Find where the given text appears and provide that cell's center as [x, y] coordinate. 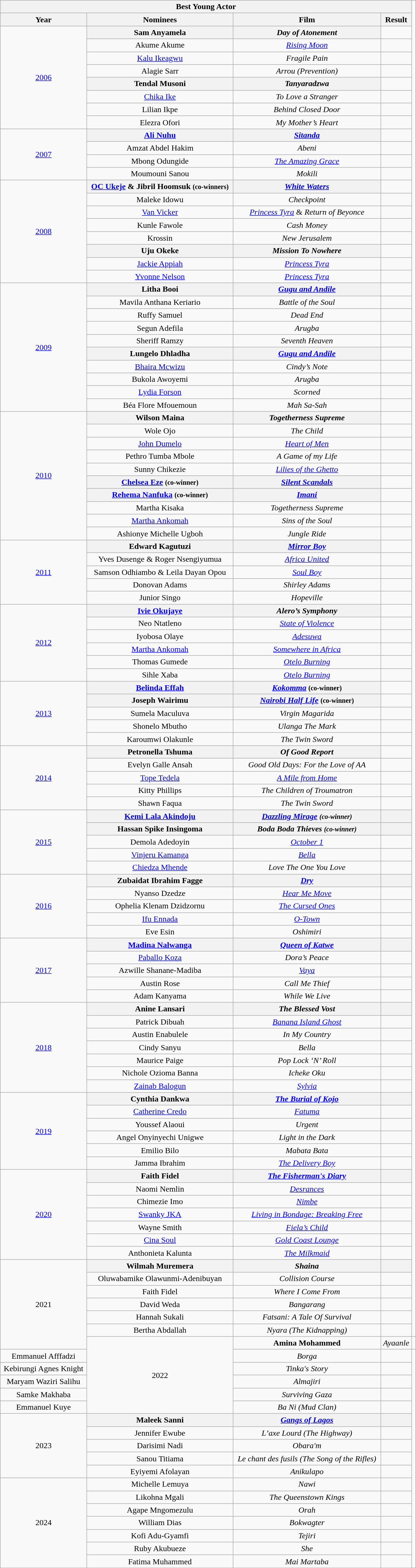
Gold Coast Lounge [307, 1240]
Mah Sa-Sah [307, 405]
The Blessed Vost [307, 1009]
Dry [307, 880]
The Delivery Boy [307, 1163]
Emmanuel Kuye [44, 1407]
Paballo Koza [160, 957]
2010 [44, 476]
Emmanuel Afffadzi [44, 1356]
Swanky JKA [160, 1215]
New Jerusalem [307, 238]
Vaya [307, 970]
Chika Ike [160, 97]
2022 [160, 1375]
Where I Come From [307, 1292]
Hassan Spike Insingoma [160, 829]
Wilson Maina [160, 418]
Result [396, 20]
While We Live [307, 996]
Arrou (Prevention) [307, 71]
Battle of the Soul [307, 302]
Vinjeru Kamanga [160, 855]
Yves Dusenge & Roger Nsengiyumua [160, 559]
Austin Rose [160, 983]
Oluwabamike Olawunmi-Adenibuyan [160, 1279]
Sanou Titiama [160, 1459]
Samke Makhaba [44, 1394]
Year [44, 20]
Icheke Oku [307, 1073]
Call Me Thief [307, 983]
Tanyaradzwa [307, 84]
2015 [44, 842]
Alagie Sarr [160, 71]
2018 [44, 1047]
Sheriff Ramzy [160, 341]
Eve Esin [160, 932]
2021 [44, 1304]
Sumela Maculuva [160, 713]
Yvonne Nelson [160, 276]
Nairobi Half Life (co-winner) [307, 700]
Ifu Ennada [160, 919]
Fatima Muhammed [160, 1561]
Cindy Sanyu [160, 1047]
Princess Tyra & Return of Beyonce [307, 212]
Ulanga The Mark [307, 726]
Youssef Alaoui [160, 1124]
Kitty Phillips [160, 791]
Ali Nuhu [160, 135]
My Mother’s Heart [307, 122]
Shawn Faqua [160, 803]
Wole Ojo [160, 431]
Nyara (The Kidnapping) [307, 1330]
State of Violence [307, 623]
Mission To Nowhere [307, 251]
Maurice Paige [160, 1060]
Tope Tedela [160, 777]
Scorned [307, 392]
Junior Singo [160, 598]
Jamma Ibrahim [160, 1163]
Bertha Abdallah [160, 1330]
Ruffy Samuel [160, 315]
The Amazing Grace [307, 161]
Segun Adefila [160, 328]
The Child [307, 431]
Kunle Fawole [160, 225]
Madina Nalwanga [160, 945]
William Dias [160, 1523]
Oshimiri [307, 932]
Van Vicker [160, 212]
Africa United [307, 559]
Tejiri [307, 1536]
Kokomma (co-winner) [307, 688]
Wilmah Muremera [160, 1266]
Seventh Heaven [307, 341]
Litha Booi [160, 289]
Banana Island Ghost [307, 1022]
Dora’s Peace [307, 957]
Patrick Dibuah [160, 1022]
Desrances [307, 1189]
2006 [44, 77]
Nawi [307, 1484]
Lilian Ikpe [160, 109]
John Dumelo [160, 444]
The Milkmaid [307, 1253]
Jungle Ride [307, 533]
Chiedza Mhende [160, 868]
Anthonieta Kalunta [160, 1253]
Nominees [160, 20]
Nimbe [307, 1202]
Behind Closed Door [307, 109]
Joseph Wairimu [160, 700]
O-Town [307, 919]
Ophelia Klenam Dzidzornu [160, 906]
Evelyn Galle Ansah [160, 765]
Dead End [307, 315]
Adesuwa [307, 636]
To Love a Stranger [307, 97]
Pop Lock ‘N’ Roll [307, 1060]
Jackie Appiah [160, 264]
Surviving Gaza [307, 1394]
Azwille Shanane-Madiba [160, 970]
Béa Flore Mfouemoun [160, 405]
Anine Lansari [160, 1009]
Chelsea Eze (co-winner) [160, 482]
Martha Kisaka [160, 508]
Mirror Boy [307, 546]
Somewhere in Africa [307, 649]
Gangs of Lagos [307, 1420]
2023 [44, 1446]
The Fisherman's Diary [307, 1176]
Fragile Pain [307, 58]
The Cursed Ones [307, 906]
Shaina [307, 1266]
Lydia Forson [160, 392]
Shirley Adams [307, 585]
Cash Money [307, 225]
Sunny Chikezie [160, 469]
Mavila Anthana Keriario [160, 302]
Heart of Men [307, 444]
Virgin Magarida [307, 713]
Ruby Akubueze [160, 1548]
Kalu Ikeagwu [160, 58]
Edward Kagutuzi [160, 546]
Silent Scandals [307, 482]
Anikulapo [307, 1471]
Good Old Days: For the Love of AA [307, 765]
OC Ukeje & Jibril Hoomsuk (co-winners) [160, 187]
Agape Mngomezulu [160, 1510]
Kemi Lala Akindoju [160, 816]
Of Good Report [307, 752]
Queen of Katwe [307, 945]
2011 [44, 572]
A Game of my Life [307, 456]
Zainab Balogun [160, 1086]
Krossin [160, 238]
Karoumwi Olakunle [160, 739]
Kebirungi Agnes Knight [44, 1368]
Zubaidat Ibrahim Fagge [160, 880]
Urgent [307, 1124]
Akume Akume [160, 45]
Donovan Adams [160, 585]
The Children of Troumatron [307, 791]
Sins of the Soul [307, 521]
David Weda [160, 1304]
Checkpoint [307, 200]
The Burial of Kojo [307, 1099]
Obara'm [307, 1446]
Likohna Mgali [160, 1497]
Maryam Waziri Salihu [44, 1381]
2007 [44, 154]
Kofi Adu-Gyamfi [160, 1536]
2014 [44, 777]
Mokili [307, 174]
Boda Boda Thieves (co-winner) [307, 829]
The Queenstown Kings [307, 1497]
Uju Okeke [160, 251]
Hannah Sukali [160, 1317]
Neo Ntatleno [160, 623]
White Waters [307, 187]
Maleek Sanni [160, 1420]
Pethro Tumba Mbole [160, 456]
L’axe Lourd (The Highway) [307, 1433]
Mbong Odungide [160, 161]
Michelle Lemuya [160, 1484]
Cindy’s Note [307, 366]
Eyiyemi Afolayan [160, 1471]
Sihle Xaba [160, 675]
Sam Anyamela [160, 32]
She [307, 1548]
Dazzling Mirage (co-winner) [307, 816]
Mabata Bata [307, 1150]
Wayne Smith [160, 1227]
2017 [44, 970]
Mai Martaba [307, 1561]
Bhaira Mcwizu [160, 366]
Hopeville [307, 598]
Almajiri [307, 1381]
Cynthia Dankwa [160, 1099]
Sitanda [307, 135]
Fiela’s Child [307, 1227]
Adam Kanyama [160, 996]
Abeni [307, 148]
Bokwagter [307, 1523]
Darisimi Nadi [160, 1446]
Ivie Okujaye [160, 611]
Nichole Ozioma Banna [160, 1073]
2016 [44, 906]
Living in Bondage: Breaking Free [307, 1215]
Catherine Credo [160, 1112]
Alero’s Symphony [307, 611]
Soul Boy [307, 572]
Tendal Musoni [160, 84]
2008 [44, 232]
Thomas Gumede [160, 662]
Chimezie Imo [160, 1202]
Rehema Nanfuka (co-winner) [160, 495]
Petronella Tshuma [160, 752]
A Mile from Home [307, 777]
Love The One You Love [307, 868]
Best Young Actor [206, 7]
Le chant des fusils (The Song of the Rifles) [307, 1459]
Amina Mohammed [307, 1343]
Bukola Awoyemi [160, 379]
Borga [307, 1356]
Day of Atonement [307, 32]
Iyobosa Olaye [160, 636]
Austin Enabulele [160, 1035]
Naomi Nemlin [160, 1189]
Samson Odhiambo & Leila Dayan Opou [160, 572]
Collision Course [307, 1279]
2019 [44, 1131]
Shonelo Mbutho [160, 726]
2024 [44, 1523]
Light in the Dark [307, 1137]
Tinka's Story [307, 1368]
Nyanso Dzedze [160, 893]
Angel Onyinyechi Unigwe [160, 1137]
2013 [44, 713]
Fatuma [307, 1112]
Elezra Ofori [160, 122]
In My Country [307, 1035]
Fatsani: A Tale Of Survival [307, 1317]
October 1 [307, 842]
Bangarang [307, 1304]
Belinda Effah [160, 688]
Amzat Abdel Hakim [160, 148]
Emilio Bilo [160, 1150]
2020 [44, 1214]
Film [307, 20]
2012 [44, 643]
Lilies of the Ghetto [307, 469]
2009 [44, 347]
Jennifer Ewube [160, 1433]
Moumouni Sanou [160, 174]
Maleke Idowu [160, 200]
Ba Ni (Mud Clan) [307, 1407]
Lungelo Dhladha [160, 353]
Ayaanle [396, 1343]
Orah [307, 1510]
Sylvia [307, 1086]
Cina Soul [160, 1240]
Hear Me Move [307, 893]
Ashionye Michelle Ugboh [160, 533]
Imani [307, 495]
Rising Moon [307, 45]
Demola Adedoyin [160, 842]
